Find where the given text appears and provide that cell's center as [x, y] coordinate. 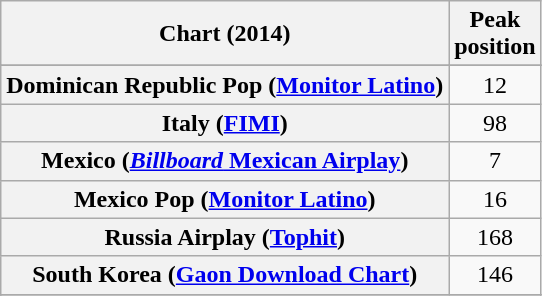
98 [495, 123]
Mexico (Billboard Mexican Airplay) [225, 161]
12 [495, 85]
Dominican Republic Pop (Monitor Latino) [225, 85]
Chart (2014) [225, 34]
Italy (FIMI) [225, 123]
Peak position [495, 34]
Mexico Pop (Monitor Latino) [225, 199]
7 [495, 161]
16 [495, 199]
South Korea (Gaon Download Chart) [225, 275]
Russia Airplay (Tophit) [225, 237]
168 [495, 237]
146 [495, 275]
